Identify which cell holds the provided text, then report its [X, Y] central coordinate. 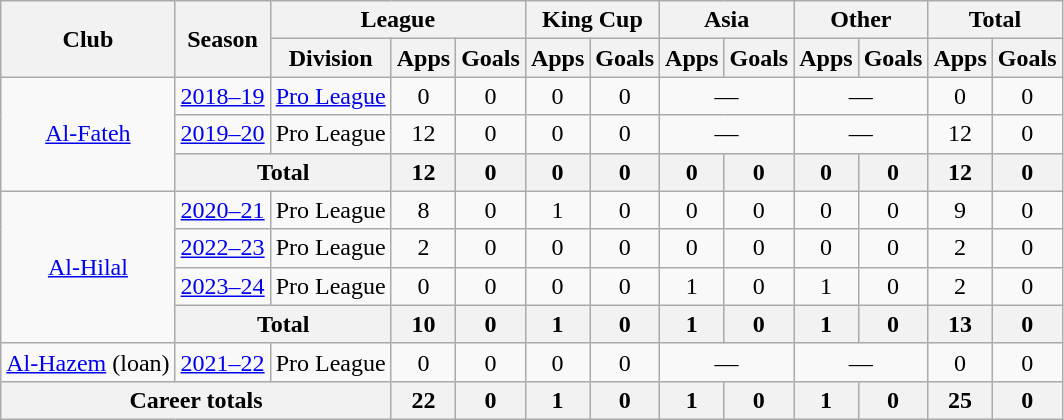
League [398, 20]
Career totals [196, 400]
Club [88, 39]
Other [861, 20]
10 [423, 324]
8 [423, 210]
Al-Hazem (loan) [88, 362]
2023–24 [222, 286]
13 [960, 324]
2022–23 [222, 248]
Season [222, 39]
2021–22 [222, 362]
Al-Hilal [88, 267]
22 [423, 400]
25 [960, 400]
2020–21 [222, 210]
Division [330, 58]
9 [960, 210]
King Cup [592, 20]
2018–19 [222, 96]
Al-Fateh [88, 134]
2019–20 [222, 134]
Asia [727, 20]
